Locate the cell with the specified text and output its [X, Y] center coordinate. 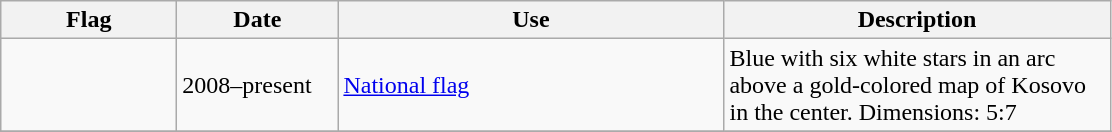
Flag [89, 20]
2008–present [258, 85]
Date [258, 20]
Description [917, 20]
National flag [531, 85]
Blue with six white stars in an arc above a gold-colored map of Kosovo in the center. Dimensions: 5:7 [917, 85]
Use [531, 20]
